Locate the cell with the specified text and output its (X, Y) center coordinate. 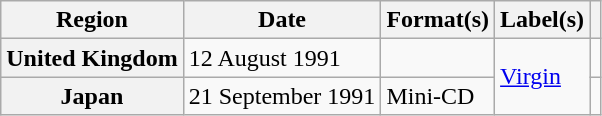
Format(s) (438, 20)
Label(s) (542, 20)
Date (282, 20)
Mini-CD (438, 96)
Japan (92, 96)
United Kingdom (92, 58)
12 August 1991 (282, 58)
21 September 1991 (282, 96)
Region (92, 20)
Virgin (542, 77)
